Find where the given text appears and provide that cell's center as (x, y) coordinate. 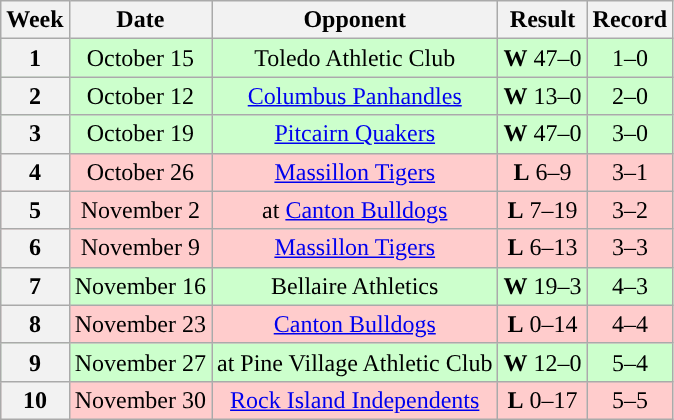
8 (35, 324)
November 16 (140, 286)
Opponent (355, 20)
Bellaire Athletics (355, 286)
November 30 (140, 400)
4–3 (630, 286)
Date (140, 20)
4–4 (630, 324)
November 2 (140, 210)
Result (542, 20)
November 9 (140, 248)
at Pine Village Athletic Club (355, 362)
October 19 (140, 134)
3–3 (630, 248)
4 (35, 172)
W 13–0 (542, 96)
Canton Bulldogs (355, 324)
1 (35, 58)
Rock Island Independents (355, 400)
L 6–9 (542, 172)
3–0 (630, 134)
Week (35, 20)
L 0–14 (542, 324)
5 (35, 210)
3–1 (630, 172)
2 (35, 96)
W 19–3 (542, 286)
at Canton Bulldogs (355, 210)
1–0 (630, 58)
10 (35, 400)
9 (35, 362)
Toledo Athletic Club (355, 58)
W 12–0 (542, 362)
5–5 (630, 400)
6 (35, 248)
3–2 (630, 210)
2–0 (630, 96)
5–4 (630, 362)
3 (35, 134)
L 7–19 (542, 210)
Columbus Panhandles (355, 96)
L 0–17 (542, 400)
7 (35, 286)
Pitcairn Quakers (355, 134)
November 23 (140, 324)
October 12 (140, 96)
L 6–13 (542, 248)
November 27 (140, 362)
October 15 (140, 58)
Record (630, 20)
October 26 (140, 172)
